Search for the cell housing the specified text and yield its (x, y) center coordinate. 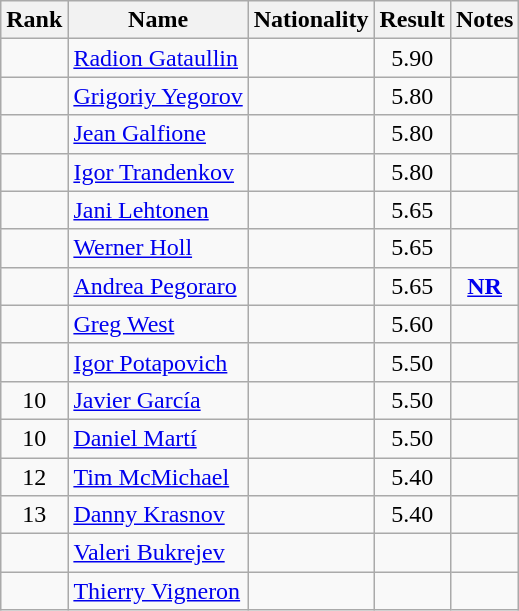
Greg West (158, 324)
12 (34, 477)
Jani Lehtonen (158, 210)
Jean Galfione (158, 134)
Grigoriy Yegorov (158, 96)
5.60 (412, 324)
Rank (34, 20)
Result (412, 20)
Thierry Vigneron (158, 591)
Igor Trandenkov (158, 172)
Daniel Martí (158, 438)
5.90 (412, 58)
Name (158, 20)
Tim McMichael (158, 477)
Igor Potapovich (158, 362)
13 (34, 515)
Nationality (311, 20)
Andrea Pegoraro (158, 286)
Werner Holl (158, 248)
Valeri Bukrejev (158, 553)
Danny Krasnov (158, 515)
NR (484, 286)
Javier García (158, 400)
Notes (484, 20)
Radion Gataullin (158, 58)
